Detect which cell encompasses the target text, then output its [X, Y] center coordinate. 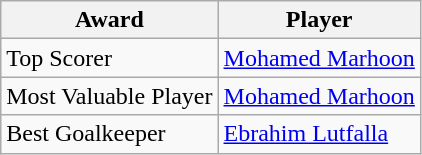
Best Goalkeeper [110, 134]
Award [110, 20]
Top Scorer [110, 58]
Ebrahim Lutfalla [319, 134]
Player [319, 20]
Most Valuable Player [110, 96]
